From the cell containing the given text, extract its center point as [x, y] coordinate. 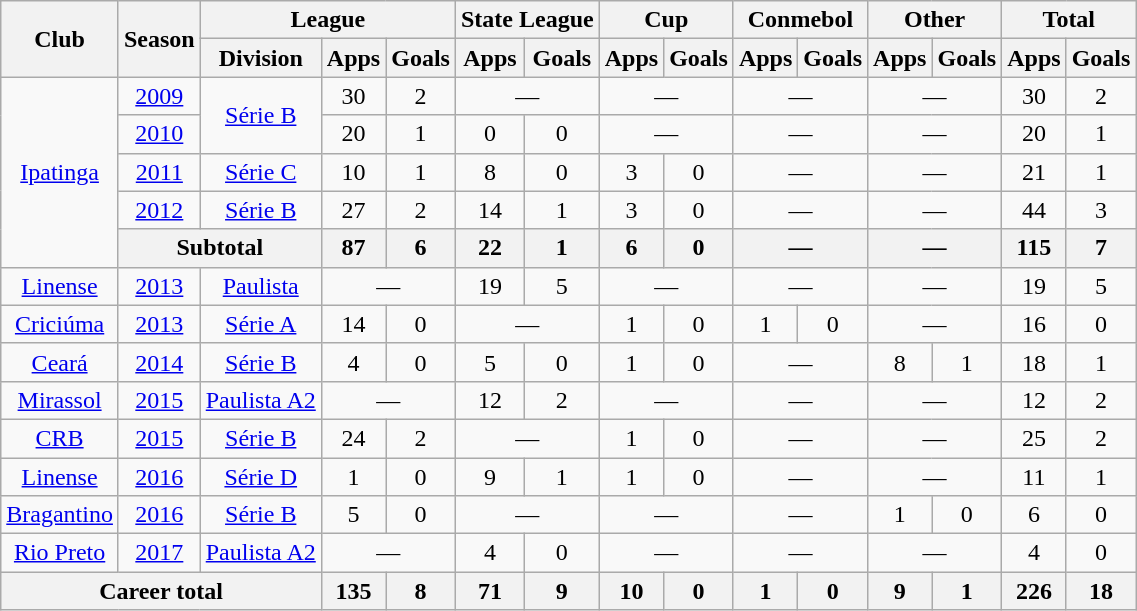
Série C [260, 172]
Ipatinga [60, 172]
135 [353, 591]
Career total [162, 591]
Bragantino [60, 515]
Other [935, 20]
7 [1101, 248]
87 [353, 248]
Subtotal [220, 248]
State League [527, 20]
Série A [260, 324]
CRB [60, 438]
24 [353, 438]
16 [1034, 324]
21 [1034, 172]
Season [159, 39]
71 [490, 591]
25 [1034, 438]
2017 [159, 553]
2009 [159, 96]
Cup [666, 20]
Division [260, 58]
27 [353, 210]
226 [1034, 591]
Club [60, 39]
League [328, 20]
2014 [159, 362]
22 [490, 248]
11 [1034, 477]
Paulista [260, 286]
Rio Preto [60, 553]
115 [1034, 248]
2011 [159, 172]
Total [1069, 20]
2010 [159, 134]
2012 [159, 210]
Criciúma [60, 324]
Ceará [60, 362]
44 [1034, 210]
Conmebol [800, 20]
Série D [260, 477]
Mirassol [60, 400]
